Return (x, y) of the center of cell containing provided text 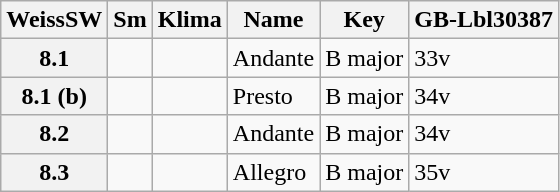
Sm (130, 20)
33v (484, 58)
WeissSW (54, 20)
8.3 (54, 172)
Key (364, 20)
8.1 (54, 58)
Presto (273, 96)
8.2 (54, 134)
8.1 (b) (54, 96)
GB-Lbl30387 (484, 20)
Name (273, 20)
35v (484, 172)
Allegro (273, 172)
Klima (190, 20)
